For the text-containing cell, return its midpoint in (X, Y) coordinate format. 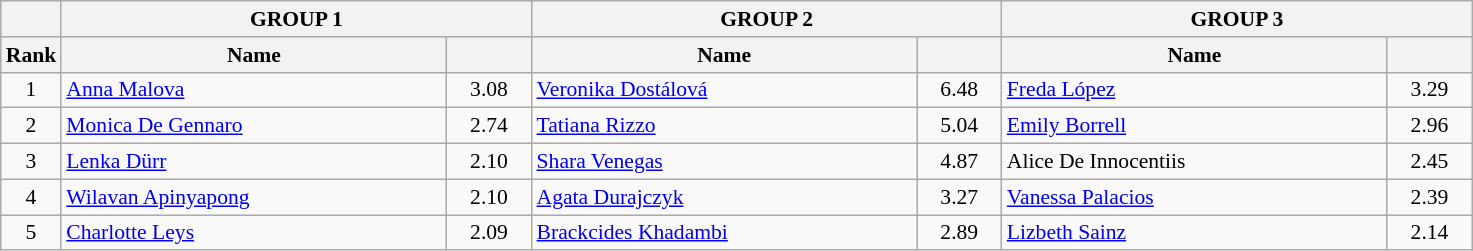
GROUP 1 (296, 19)
2.14 (1430, 233)
Emily Borrell (1194, 126)
4 (32, 197)
Alice De Innocentiis (1194, 162)
2.96 (1430, 126)
Monica De Gennaro (254, 126)
2.09 (488, 233)
1 (32, 90)
3.27 (960, 197)
2.39 (1430, 197)
4.87 (960, 162)
Tatiana Rizzo (724, 126)
3.29 (1430, 90)
3 (32, 162)
GROUP 3 (1237, 19)
Vanessa Palacios (1194, 197)
Brackcides Khadambi (724, 233)
Agata Durajczyk (724, 197)
2.89 (960, 233)
Charlotte Leys (254, 233)
Veronika Dostálová (724, 90)
Rank (32, 55)
Lenka Dürr (254, 162)
Anna Malova (254, 90)
3.08 (488, 90)
2 (32, 126)
Lizbeth Sainz (1194, 233)
2.45 (1430, 162)
Shara Venegas (724, 162)
Wilavan Apinyapong (254, 197)
5 (32, 233)
5.04 (960, 126)
Freda López (1194, 90)
2.74 (488, 126)
6.48 (960, 90)
GROUP 2 (767, 19)
